Determine the [X, Y] coordinate at the center of the cell enclosing the given text.  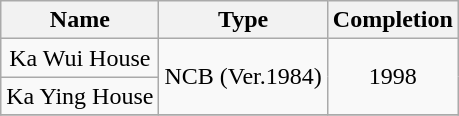
NCB (Ver.1984) [243, 77]
Ka Wui House [80, 58]
Name [80, 20]
1998 [392, 77]
Completion [392, 20]
Ka Ying House [80, 96]
Type [243, 20]
